Return the [x, y] coordinate for the center point of the cell that contains the specified text.  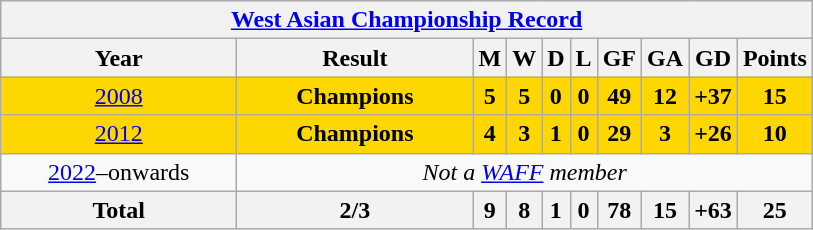
4 [490, 134]
W [524, 58]
49 [619, 96]
Year [119, 58]
Not a WAFF member [525, 172]
2022–onwards [119, 172]
10 [774, 134]
78 [619, 210]
2012 [119, 134]
+37 [714, 96]
+26 [714, 134]
West Asian Championship Record [407, 20]
Points [774, 58]
GF [619, 58]
25 [774, 210]
+63 [714, 210]
Result [355, 58]
2/3 [355, 210]
9 [490, 210]
D [556, 58]
GA [666, 58]
GD [714, 58]
2008 [119, 96]
8 [524, 210]
Total [119, 210]
29 [619, 134]
12 [666, 96]
L [584, 58]
M [490, 58]
